From the cell containing the given text, extract its center point as (X, Y) coordinate. 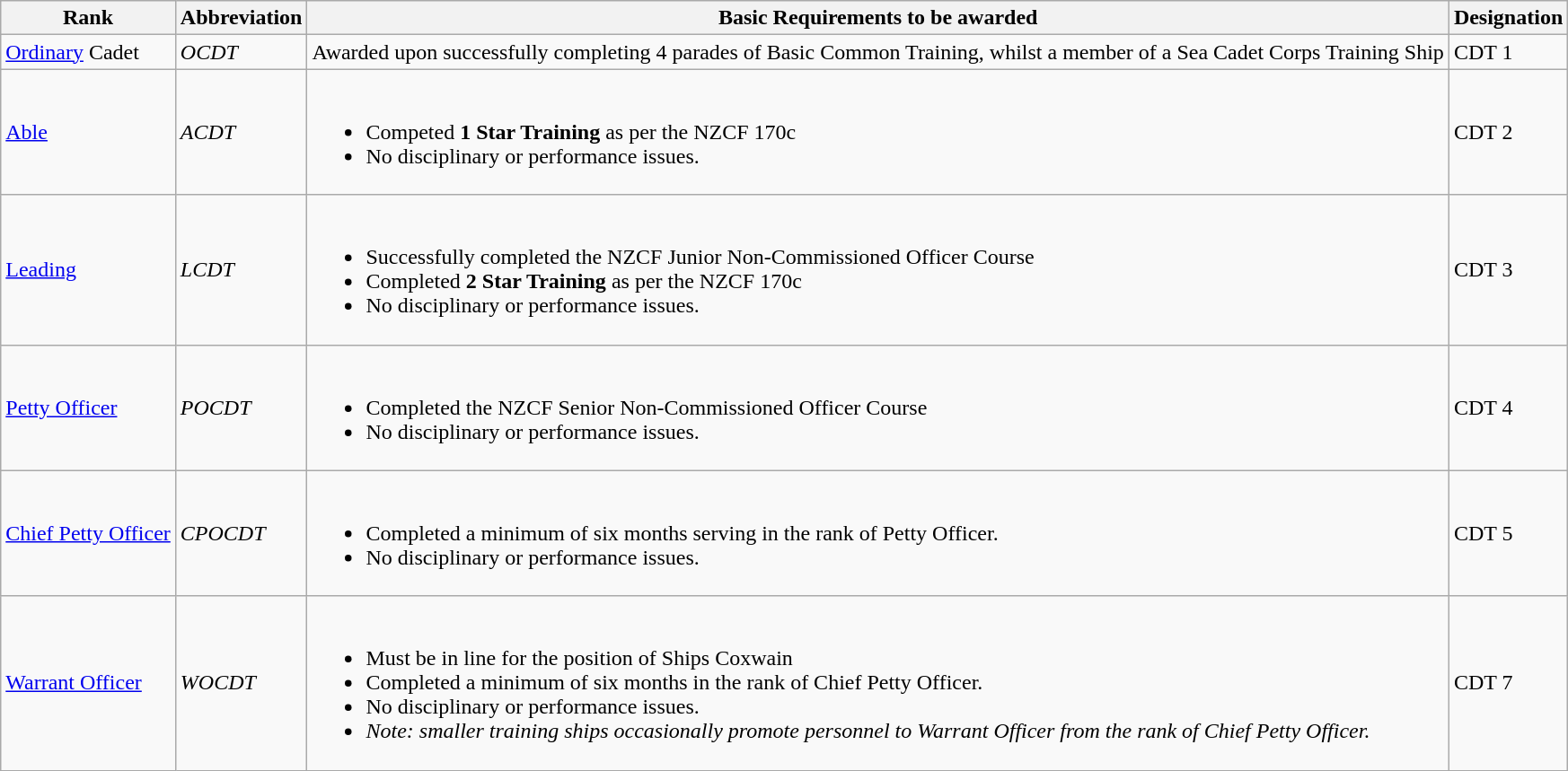
CDT 3 (1508, 269)
Completed the NZCF Senior Non-Commissioned Officer CourseNo disciplinary or performance issues. (878, 407)
ACDT (241, 132)
Chief Petty Officer (88, 533)
Rank (88, 18)
LCDT (241, 269)
Abbreviation (241, 18)
Ordinary Cadet (88, 52)
Petty Officer (88, 407)
WOCDT (241, 683)
POCDT (241, 407)
CDT 4 (1508, 407)
CDT 7 (1508, 683)
Able (88, 132)
CDT 1 (1508, 52)
OCDT (241, 52)
Awarded upon successfully completing 4 parades of Basic Common Training, whilst a member of a Sea Cadet Corps Training Ship (878, 52)
CDT 2 (1508, 132)
Basic Requirements to be awarded (878, 18)
Leading (88, 269)
Completed a minimum of six months serving in the rank of Petty Officer.No disciplinary or performance issues. (878, 533)
Warrant Officer (88, 683)
Designation (1508, 18)
CDT 5 (1508, 533)
CPOCDT (241, 533)
Competed 1 Star Training as per the NZCF 170cNo disciplinary or performance issues. (878, 132)
